For the text-containing cell, return its midpoint in (x, y) coordinate format. 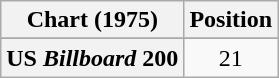
Position (231, 20)
21 (231, 58)
Chart (1975) (92, 20)
US Billboard 200 (92, 58)
